Pinpoint the cell where the given text exists, returning its (x, y) midpoint coordinate. 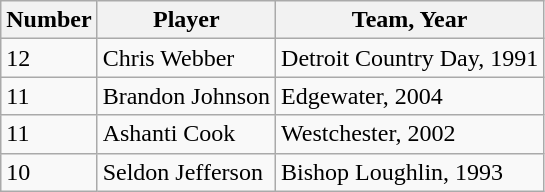
Edgewater, 2004 (410, 96)
Team, Year (410, 20)
Ashanti Cook (186, 134)
10 (49, 172)
Brandon Johnson (186, 96)
Player (186, 20)
Number (49, 20)
Westchester, 2002 (410, 134)
Chris Webber (186, 58)
12 (49, 58)
Detroit Country Day, 1991 (410, 58)
Seldon Jefferson (186, 172)
Bishop Loughlin, 1993 (410, 172)
